Locate the cell with the specified text and output its (x, y) center coordinate. 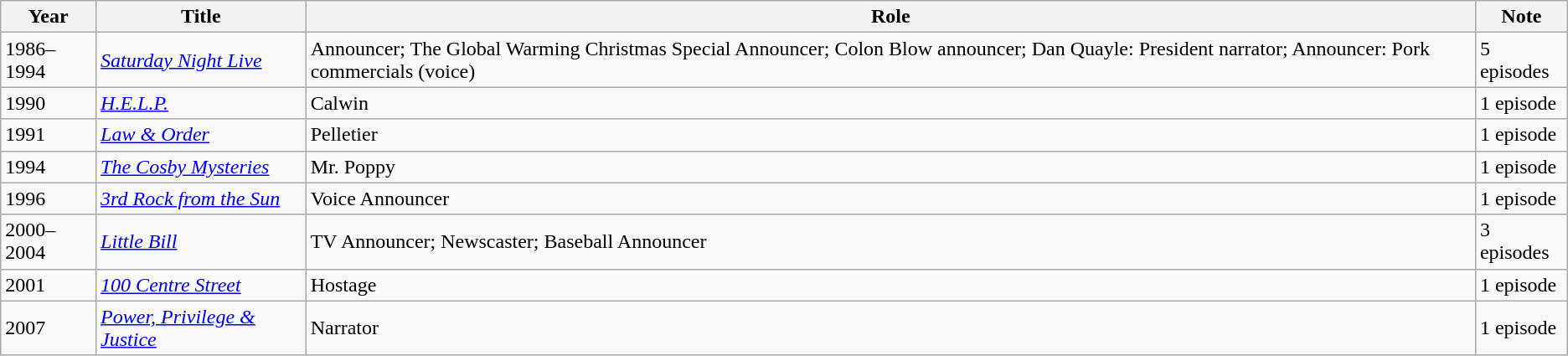
H.E.L.P. (201, 103)
TV Announcer; Newscaster; Baseball Announcer (890, 241)
2000–2004 (49, 241)
Voice Announcer (890, 199)
1996 (49, 199)
Hostage (890, 285)
Year (49, 17)
Law & Order (201, 135)
5 episodes (1521, 60)
2007 (49, 328)
1994 (49, 167)
Mr. Poppy (890, 167)
Saturday Night Live (201, 60)
1986–1994 (49, 60)
Little Bill (201, 241)
The Cosby Mysteries (201, 167)
1990 (49, 103)
100 Centre Street (201, 285)
1991 (49, 135)
2001 (49, 285)
Title (201, 17)
Role (890, 17)
3 episodes (1521, 241)
Calwin (890, 103)
Pelletier (890, 135)
Note (1521, 17)
3rd Rock from the Sun (201, 199)
Narrator (890, 328)
Announcer; The Global Warming Christmas Special Announcer; Colon Blow announcer; Dan Quayle: President narrator; Announcer: Pork commercials (voice) (890, 60)
Power, Privilege & Justice (201, 328)
